Return the [X, Y] coordinate for the center point of the cell that contains the specified text.  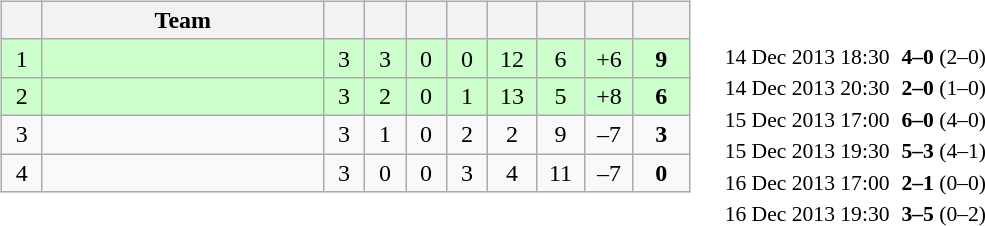
16 Dec 2013 17:00 [807, 182]
12 [512, 58]
13 [512, 96]
11 [560, 173]
14 Dec 2013 20:30 [807, 88]
Team [182, 20]
+6 [610, 58]
15 Dec 2013 19:30 [807, 151]
+8 [610, 96]
15 Dec 2013 17:00 [807, 119]
5 [560, 96]
14 Dec 2013 18:30 [807, 56]
